Return the (X, Y) coordinate for the center point of the cell that contains the specified text.  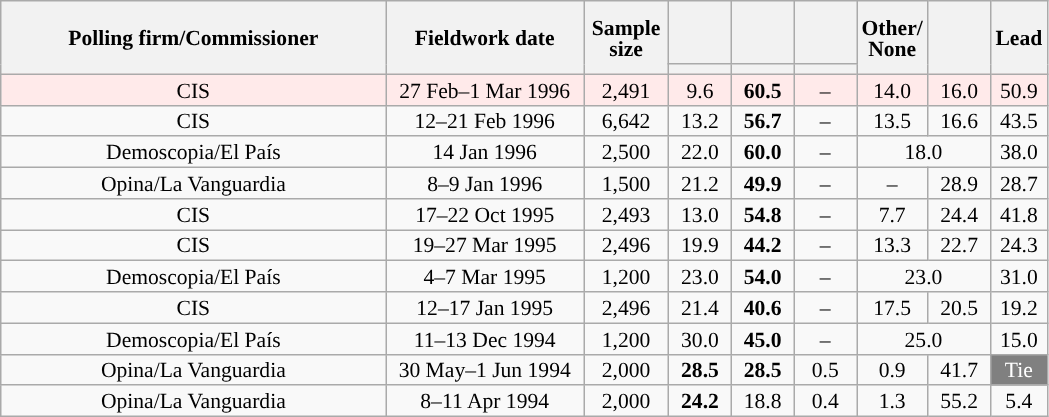
2,493 (626, 214)
9.6 (700, 90)
12–17 Jan 1995 (485, 308)
28.7 (1018, 184)
Lead (1018, 38)
28.9 (960, 184)
19.2 (1018, 308)
1,500 (626, 184)
44.2 (762, 246)
Tie (1018, 370)
14 Jan 1996 (485, 152)
18.8 (762, 402)
41.8 (1018, 214)
13.0 (700, 214)
Sample size (626, 38)
60.0 (762, 152)
31.0 (1018, 276)
19–27 Mar 1995 (485, 246)
Other/None (892, 38)
21.4 (700, 308)
8–11 Apr 1994 (485, 402)
21.2 (700, 184)
Fieldwork date (485, 38)
56.7 (762, 120)
40.6 (762, 308)
45.0 (762, 338)
Polling firm/Commissioner (194, 38)
0.5 (826, 370)
43.5 (1018, 120)
15.0 (1018, 338)
25.0 (923, 338)
22.7 (960, 246)
24.2 (700, 402)
14.0 (892, 90)
27 Feb–1 Mar 1996 (485, 90)
18.0 (923, 152)
38.0 (1018, 152)
0.4 (826, 402)
30 May–1 Jun 1994 (485, 370)
19.9 (700, 246)
13.3 (892, 246)
4–7 Mar 1995 (485, 276)
54.8 (762, 214)
2,500 (626, 152)
2,491 (626, 90)
8–9 Jan 1996 (485, 184)
5.4 (1018, 402)
1.3 (892, 402)
11–13 Dec 1994 (485, 338)
60.5 (762, 90)
41.7 (960, 370)
22.0 (700, 152)
30.0 (700, 338)
17.5 (892, 308)
54.0 (762, 276)
24.3 (1018, 246)
17–22 Oct 1995 (485, 214)
49.9 (762, 184)
13.2 (700, 120)
6,642 (626, 120)
55.2 (960, 402)
50.9 (1018, 90)
24.4 (960, 214)
12–21 Feb 1996 (485, 120)
0.9 (892, 370)
7.7 (892, 214)
20.5 (960, 308)
16.6 (960, 120)
16.0 (960, 90)
13.5 (892, 120)
